Locate the cell with the specified text and output its [x, y] center coordinate. 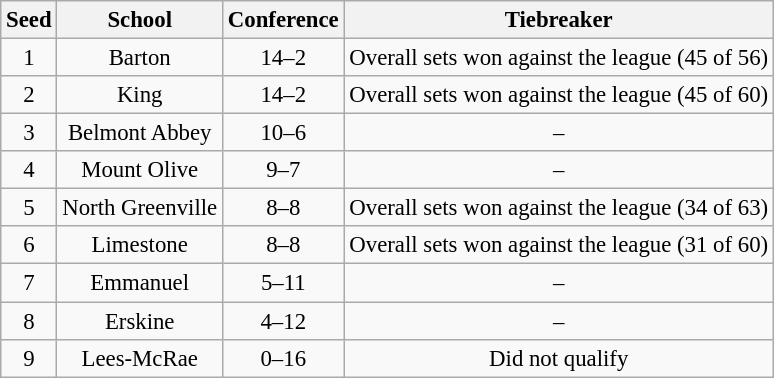
Erskine [140, 321]
North Greenville [140, 208]
3 [29, 133]
4 [29, 170]
Overall sets won against the league (45 of 56) [558, 58]
7 [29, 283]
9 [29, 358]
8 [29, 321]
King [140, 95]
Belmont Abbey [140, 133]
0–16 [283, 358]
Overall sets won against the league (31 of 60) [558, 245]
Overall sets won against the league (45 of 60) [558, 95]
2 [29, 95]
Limestone [140, 245]
Conference [283, 20]
Mount Olive [140, 170]
10–6 [283, 133]
5–11 [283, 283]
5 [29, 208]
Emmanuel [140, 283]
6 [29, 245]
Barton [140, 58]
4–12 [283, 321]
Did not qualify [558, 358]
Overall sets won against the league (34 of 63) [558, 208]
Seed [29, 20]
Tiebreaker [558, 20]
Lees-McRae [140, 358]
9–7 [283, 170]
1 [29, 58]
School [140, 20]
